Detect which cell encompasses the target text, then output its (x, y) center coordinate. 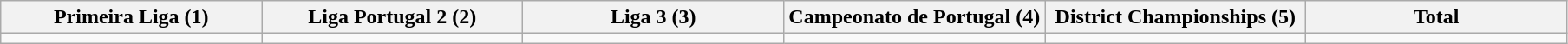
Total (1436, 17)
Campeonato de Portugal (4) (914, 17)
Primeira Liga (1) (132, 17)
Liga 3 (3) (654, 17)
Liga Portugal 2 (2) (392, 17)
District Championships (5) (1176, 17)
